Detect which cell encompasses the target text, then output its (X, Y) center coordinate. 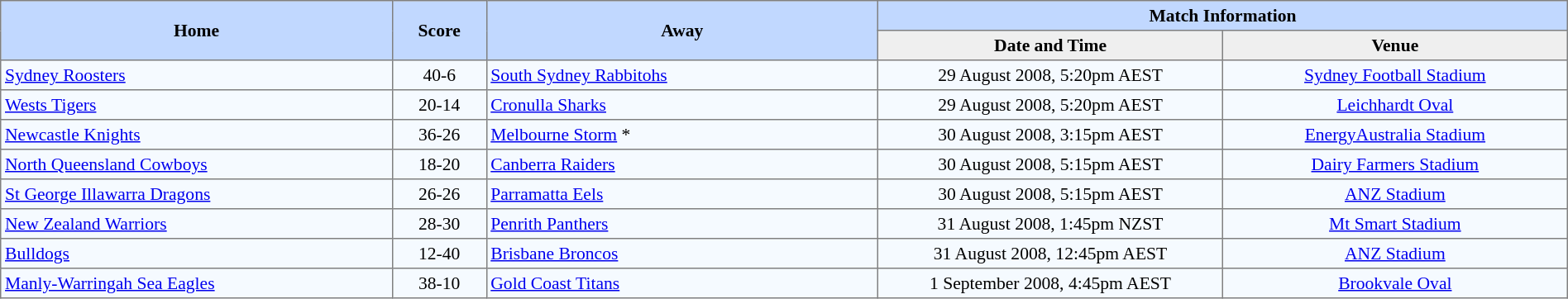
North Queensland Cowboys (197, 164)
Mt Smart Stadium (1394, 224)
31 August 2008, 12:45pm AEST (1050, 254)
New Zealand Warriors (197, 224)
20-14 (439, 105)
South Sydney Rabbitohs (682, 75)
Score (439, 31)
Match Information (1223, 16)
Brisbane Broncos (682, 254)
Sydney Football Stadium (1394, 75)
30 August 2008, 3:15pm AEST (1050, 135)
12-40 (439, 254)
1 September 2008, 4:45pm AEST (1050, 283)
Newcastle Knights (197, 135)
26-26 (439, 194)
Away (682, 31)
Gold Coast Titans (682, 283)
18-20 (439, 164)
28-30 (439, 224)
Melbourne Storm * (682, 135)
Date and Time (1050, 45)
Bulldogs (197, 254)
Cronulla Sharks (682, 105)
Venue (1394, 45)
Parramatta Eels (682, 194)
St George Illawarra Dragons (197, 194)
Wests Tigers (197, 105)
Sydney Roosters (197, 75)
31 August 2008, 1:45pm NZST (1050, 224)
Home (197, 31)
Canberra Raiders (682, 164)
Leichhardt Oval (1394, 105)
EnergyAustralia Stadium (1394, 135)
36-26 (439, 135)
Penrith Panthers (682, 224)
Brookvale Oval (1394, 283)
Dairy Farmers Stadium (1394, 164)
40-6 (439, 75)
38-10 (439, 283)
Manly-Warringah Sea Eagles (197, 283)
